Identify which cell holds the provided text, then report its [X, Y] central coordinate. 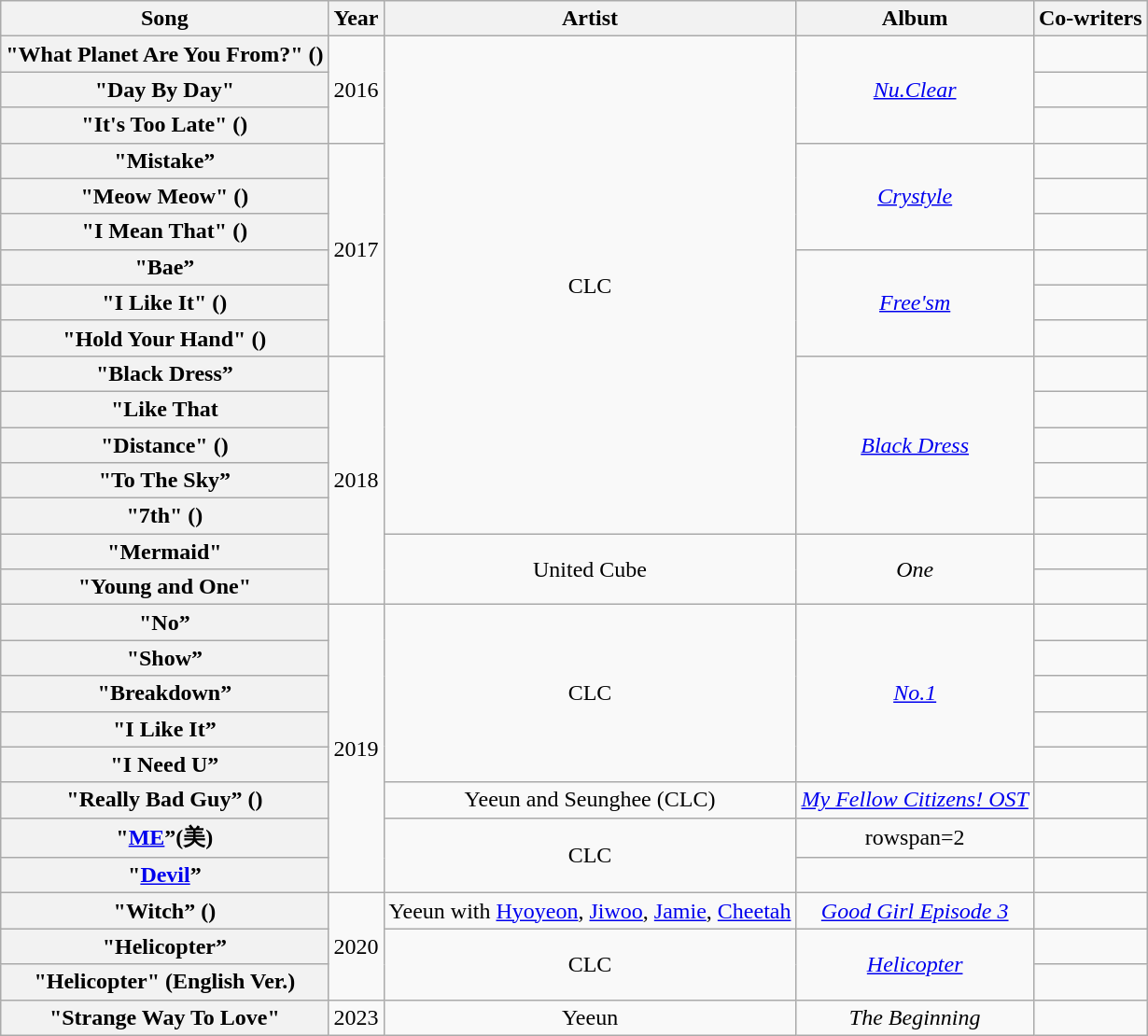
"Really Bad Guy” () [164, 800]
"Bae” [164, 267]
rowspan=2 [915, 838]
"Helicopter" (English Ver.) [164, 982]
"Distance" () [164, 445]
The Beginning [915, 1017]
"Breakdown” [164, 693]
Album [915, 19]
2020 [357, 946]
Yeeun and Seunghee (CLC) [590, 800]
"I Mean That" () [164, 231]
"It's Too Late" () [164, 125]
"I Like It” [164, 729]
"Hold Your Hand" () [164, 338]
"Strange Way To Love" [164, 1017]
"Devil” [164, 875]
Free'sm [915, 302]
My Fellow Citizens! OST [915, 800]
"Mistake” [164, 161]
"Black Dress” [164, 373]
2018 [357, 480]
"To The Sky” [164, 481]
"Mermaid" [164, 552]
"I Like It" () [164, 302]
Nu.Clear [915, 90]
"Like That [164, 409]
Black Dress [915, 444]
"Helicopter” [164, 946]
2019 [357, 749]
"Meow Meow" () [164, 196]
"Witch” () [164, 911]
Helicopter [915, 964]
Good Girl Episode 3 [915, 911]
"What Planet Are You From?" () [164, 54]
Crystyle [915, 196]
Yeeun [590, 1017]
Year [357, 19]
"Day By Day" [164, 90]
Artist [590, 19]
"Show” [164, 658]
"ME”(美) [164, 838]
One [915, 569]
2017 [357, 249]
Co-writers [1090, 19]
Song [164, 19]
"No” [164, 623]
United Cube [590, 569]
"Young and One" [164, 587]
"I Need U” [164, 764]
"7th" () [164, 516]
No.1 [915, 693]
2016 [357, 90]
Yeeun with Hyoyeon, Jiwoo, Jamie, Cheetah [590, 911]
2023 [357, 1017]
